For the text-containing cell, return its midpoint in (x, y) coordinate format. 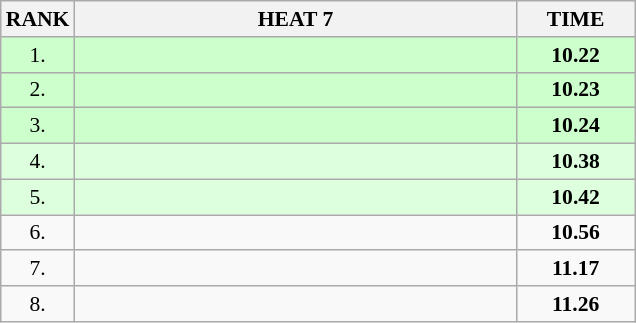
3. (38, 126)
HEAT 7 (295, 19)
10.38 (576, 162)
2. (38, 90)
11.26 (576, 304)
10.42 (576, 197)
11.17 (576, 269)
10.22 (576, 55)
5. (38, 197)
10.23 (576, 90)
1. (38, 55)
7. (38, 269)
10.24 (576, 126)
RANK (38, 19)
10.56 (576, 233)
8. (38, 304)
4. (38, 162)
TIME (576, 19)
6. (38, 233)
